Locate the cell with the specified text and output its (x, y) center coordinate. 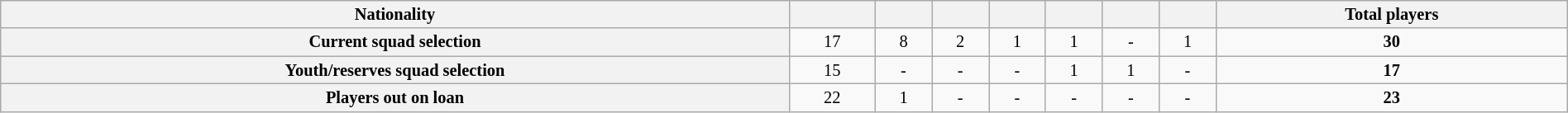
2 (961, 42)
30 (1391, 42)
Current squad selection (395, 42)
Youth/reserves squad selection (395, 70)
Total players (1391, 14)
Nationality (395, 14)
15 (832, 70)
Players out on loan (395, 97)
8 (903, 42)
22 (832, 97)
23 (1391, 97)
